For the text-containing cell, return its midpoint in (X, Y) coordinate format. 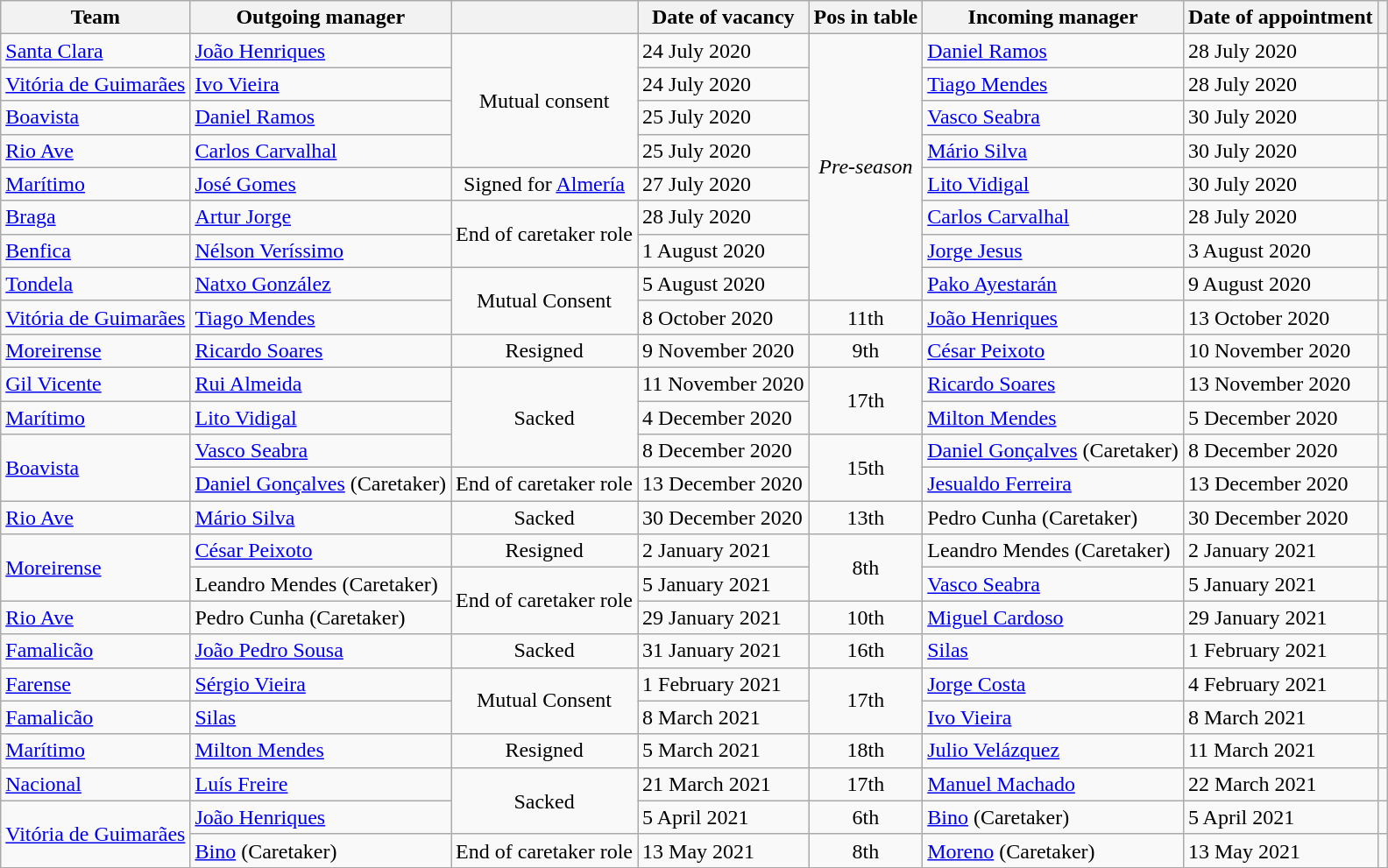
Pako Ayestarán (1053, 284)
Nacional (96, 784)
Mutual consent (545, 101)
Jorge Costa (1053, 684)
13th (866, 518)
4 December 2020 (724, 418)
Benfica (96, 251)
Signed for Almería (545, 184)
Manuel Machado (1053, 784)
Rui Almeida (321, 384)
21 March 2021 (724, 784)
4 February 2021 (1280, 684)
Team (96, 18)
9 August 2020 (1280, 284)
5 August 2020 (724, 284)
8 October 2020 (724, 317)
Nélson Veríssimo (321, 251)
13 October 2020 (1280, 317)
11 March 2021 (1280, 751)
3 August 2020 (1280, 251)
11th (866, 317)
Julio Velázquez (1053, 751)
Natxo González (321, 284)
Pos in table (866, 18)
Tondela (96, 284)
18th (866, 751)
Pre-season (866, 167)
13 November 2020 (1280, 384)
Braga (96, 217)
Jorge Jesus (1053, 251)
9th (866, 350)
Jesualdo Ferreira (1053, 484)
Outgoing manager (321, 18)
27 July 2020 (724, 184)
Farense (96, 684)
10 November 2020 (1280, 350)
16th (866, 651)
Moreno (Caretaker) (1053, 850)
Santa Clara (96, 51)
Sérgio Vieira (321, 684)
5 March 2021 (724, 751)
15th (866, 468)
João Pedro Sousa (321, 651)
31 January 2021 (724, 651)
Gil Vicente (96, 384)
Artur Jorge (321, 217)
José Gomes (321, 184)
5 December 2020 (1280, 418)
9 November 2020 (724, 350)
Date of vacancy (724, 18)
Date of appointment (1280, 18)
Luís Freire (321, 784)
10th (866, 617)
11 November 2020 (724, 384)
1 August 2020 (724, 251)
6th (866, 817)
Miguel Cardoso (1053, 617)
Incoming manager (1053, 18)
22 March 2021 (1280, 784)
